Capture the cell that displays the provided text and extract its [x, y] central coordinate. 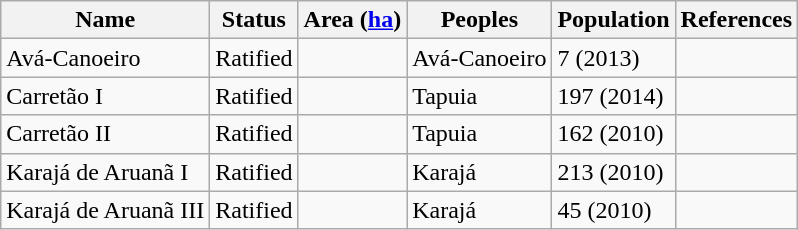
213 (2010) [614, 172]
Karajá de Aruanã I [106, 172]
Karajá de Aruanã III [106, 210]
Carretão I [106, 96]
Population [614, 20]
Status [254, 20]
Area (ha) [352, 20]
162 (2010) [614, 134]
197 (2014) [614, 96]
45 (2010) [614, 210]
References [736, 20]
7 (2013) [614, 58]
Carretão II [106, 134]
Peoples [480, 20]
Name [106, 20]
